Find where the given text appears and provide that cell's center as (X, Y) coordinate. 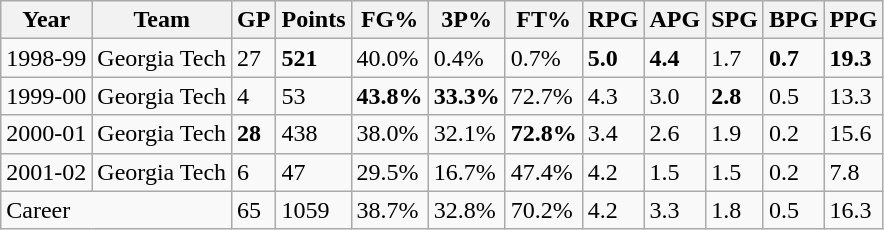
28 (254, 134)
BPG (793, 20)
1059 (314, 210)
521 (314, 58)
0.4% (466, 58)
Career (116, 210)
72.7% (544, 96)
70.2% (544, 210)
2.8 (735, 96)
438 (314, 134)
0.7% (544, 58)
1999-00 (46, 96)
2000-01 (46, 134)
Points (314, 20)
RPG (613, 20)
6 (254, 172)
3.3 (675, 210)
38.0% (390, 134)
3.0 (675, 96)
4.3 (613, 96)
PPG (854, 20)
32.8% (466, 210)
53 (314, 96)
47.4% (544, 172)
16.7% (466, 172)
1.9 (735, 134)
33.3% (466, 96)
47 (314, 172)
APG (675, 20)
38.7% (390, 210)
32.1% (466, 134)
5.0 (613, 58)
19.3 (854, 58)
13.3 (854, 96)
43.8% (390, 96)
27 (254, 58)
16.3 (854, 210)
40.0% (390, 58)
1.7 (735, 58)
FT% (544, 20)
4.4 (675, 58)
Year (46, 20)
2.6 (675, 134)
FG% (390, 20)
29.5% (390, 172)
1.8 (735, 210)
1998-99 (46, 58)
15.6 (854, 134)
Team (162, 20)
65 (254, 210)
SPG (735, 20)
72.8% (544, 134)
3P% (466, 20)
0.7 (793, 58)
3.4 (613, 134)
GP (254, 20)
7.8 (854, 172)
2001-02 (46, 172)
4 (254, 96)
